Provide the [x, y] coordinate of the cell's center where the given text is located.  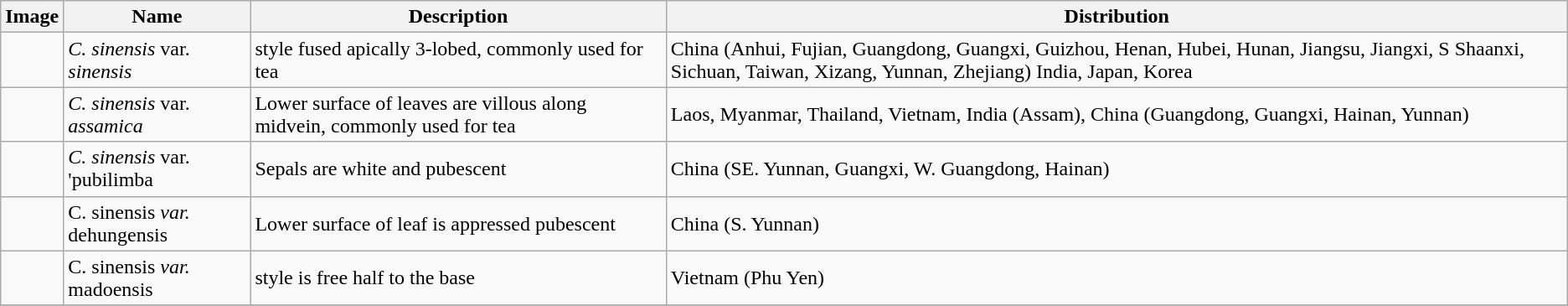
C. sinensis var. dehungensis [157, 223]
China (S. Yunnan) [1117, 223]
Lower surface of leaves are villous along midvein, commonly used for tea [458, 114]
Sepals are white and pubescent [458, 169]
style fused apically 3-lobed, commonly used for tea [458, 60]
C. sinensis var. madoensis [157, 278]
Distribution [1117, 17]
Image [32, 17]
C. sinensis var. assamica [157, 114]
Lower surface of leaf is appressed pubescent [458, 223]
Vietnam (Phu Yen) [1117, 278]
Name [157, 17]
Description [458, 17]
style is free half to the base [458, 278]
C. sinensis var. 'pubilimba [157, 169]
Laos, Myanmar, Thailand, Vietnam, India (Assam), China (Guangdong, Guangxi, Hainan, Yunnan) [1117, 114]
China (SE. Yunnan, Guangxi, W. Guangdong, Hainan) [1117, 169]
C. sinensis var. sinensis [157, 60]
